For the text-containing cell, return its midpoint in (x, y) coordinate format. 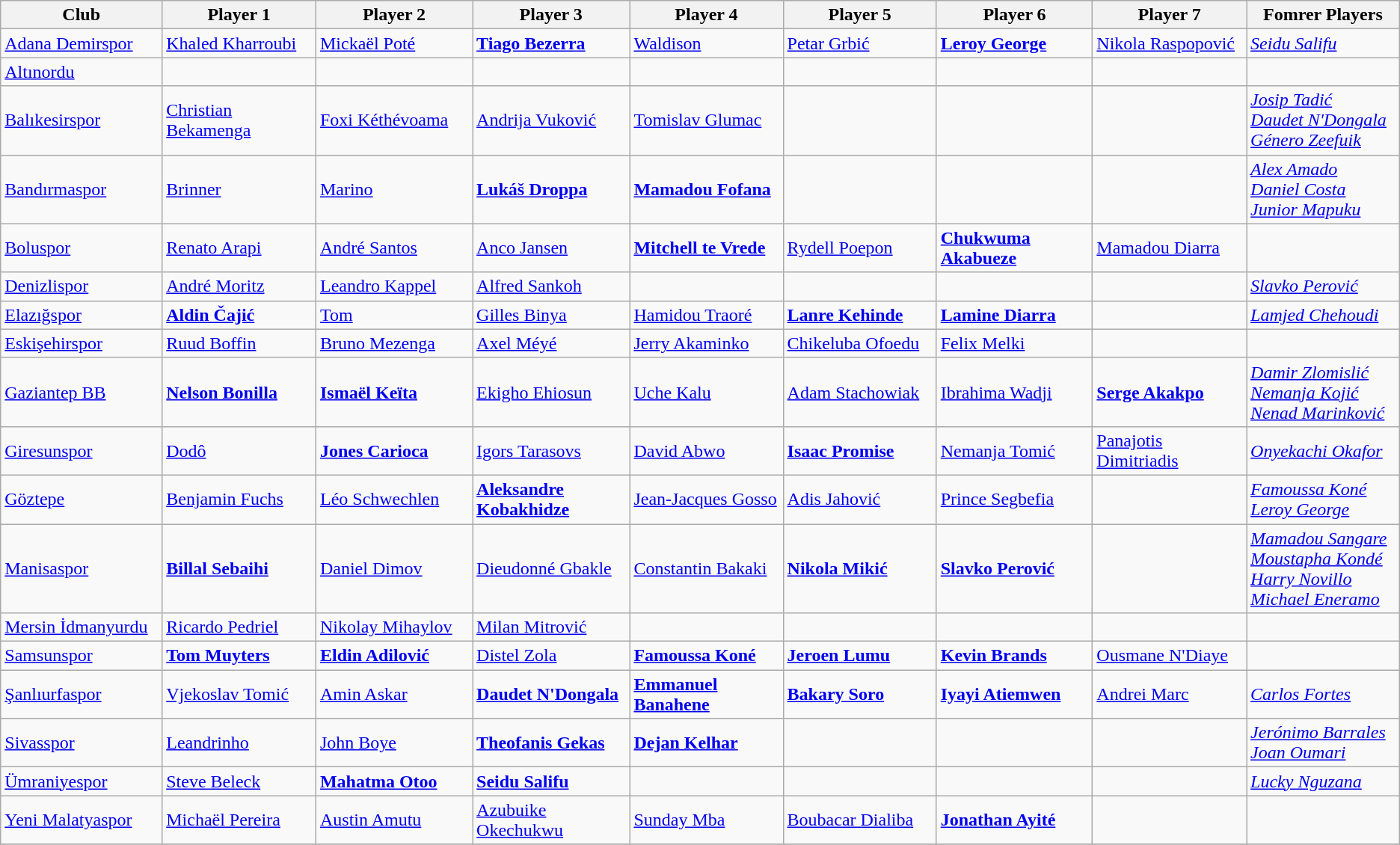
Anco Jansen (551, 248)
Player 4 (706, 15)
Daniel Dimov (393, 568)
Manisaspor (82, 568)
Lucky Nguzana (1324, 781)
Theofanis Gekas (551, 743)
Sivasspor (82, 743)
Gaziantep BB (82, 392)
Bandırmaspor (82, 189)
Andrei Marc (1170, 694)
Player 2 (393, 15)
Aleksandre Kobakhidze (551, 500)
Leroy George (1014, 43)
Mamadou Fofana (706, 189)
Serge Akakpo (1170, 392)
Billal Sebaihi (239, 568)
Club (82, 15)
Mitchell te Vrede (706, 248)
Brinner (239, 189)
Kevin Brands (1014, 656)
Hamidou Traoré (706, 315)
Dodô (239, 450)
Mahatma Otoo (393, 781)
Gilles Binya (551, 315)
Dejan Kelhar (706, 743)
Ousmane N'Diaye (1170, 656)
Khaled Kharroubi (239, 43)
Uche Kalu (706, 392)
Renato Arapi (239, 248)
Şanlıurfaspor (82, 694)
Altınordu (82, 72)
Nemanja Tomić (1014, 450)
Alfred Sankoh (551, 286)
Adam Stachowiak (860, 392)
Ümraniyespor (82, 781)
John Boye (393, 743)
Player 3 (551, 15)
Benjamin Fuchs (239, 500)
Mickaël Poté (393, 43)
Tom (393, 315)
Jeroen Lumu (860, 656)
Chikeluba Ofoedu (860, 343)
Giresunspor (82, 450)
Foxi Kéthévoama (393, 120)
Bruno Mezenga (393, 343)
Mamadou Sangare Moustapha Kondé Harry Novillo Michael Eneramo (1324, 568)
Michaël Pereira (239, 820)
Iyayi Atiemwen (1014, 694)
Player 1 (239, 15)
Azubuike Okechukwu (551, 820)
Vjekoslav Tomić (239, 694)
Nikola Mikić (860, 568)
André Moritz (239, 286)
Famoussa Koné (706, 656)
Panajotis Dimitriadis (1170, 450)
Jerónimo Barrales Joan Oumari (1324, 743)
Ismaël Keïta (393, 392)
André Santos (393, 248)
Famoussa Koné Leroy George (1324, 500)
Distel Zola (551, 656)
Jerry Akaminko (706, 343)
Rydell Poepon (860, 248)
Leandro Kappel (393, 286)
Sunday Mba (706, 820)
Samsunspor (82, 656)
Jonathan Ayité (1014, 820)
Léo Schwechlen (393, 500)
Ibrahima Wadji (1014, 392)
Göztepe (82, 500)
Daudet N'Dongala (551, 694)
Prince Segbefia (1014, 500)
Christian Bekamenga (239, 120)
Austin Amutu (393, 820)
Chukwuma Akabueze (1014, 248)
Andrija Vuković (551, 120)
Lanre Kehinde (860, 315)
Balıkesirspor (82, 120)
Player 7 (1170, 15)
Bakary Soro (860, 694)
Damir Zlomislić Nemanja Kojić Nenad Marinković (1324, 392)
Josip Tadić Daudet N'Dongala Género Zeefuik (1324, 120)
Marino (393, 189)
Dieudonné Gbakle (551, 568)
Alex Amado Daniel Costa Junior Mapuku (1324, 189)
Ekigho Ehiosun (551, 392)
Nikola Raspopović (1170, 43)
Nelson Bonilla (239, 392)
Adana Demirspor (82, 43)
Waldison (706, 43)
Aldin Čajić (239, 315)
Jones Carioca (393, 450)
Igors Tarasovs (551, 450)
Lamine Diarra (1014, 315)
Axel Méyé (551, 343)
Nikolay Mihaylov (393, 627)
Ricardo Pedriel (239, 627)
Boubacar Dialiba (860, 820)
Elazığspor (82, 315)
Tom Muyters (239, 656)
Steve Beleck (239, 781)
Carlos Fortes (1324, 694)
Fomrer Players (1324, 15)
Emmanuel Banahene (706, 694)
Yeni Malatyaspor (82, 820)
Boluspor (82, 248)
Leandrinho (239, 743)
Lamjed Chehoudi (1324, 315)
Onyekachi Okafor (1324, 450)
Jean-Jacques Gosso (706, 500)
Mersin İdmanyurdu (82, 627)
Player 5 (860, 15)
Player 6 (1014, 15)
David Abwo (706, 450)
Tiago Bezerra (551, 43)
Isaac Promise (860, 450)
Ruud Boffin (239, 343)
Eskişehirspor (82, 343)
Lukáš Droppa (551, 189)
Amin Askar (393, 694)
Eldin Adilović (393, 656)
Milan Mitrović (551, 627)
Felix Melki (1014, 343)
Tomislav Glumac (706, 120)
Constantin Bakaki (706, 568)
Mamadou Diarra (1170, 248)
Petar Grbić (860, 43)
Denizlispor (82, 286)
Adis Jahović (860, 500)
